Extract the (x, y) coordinate from the center of the cell holding the provided text.  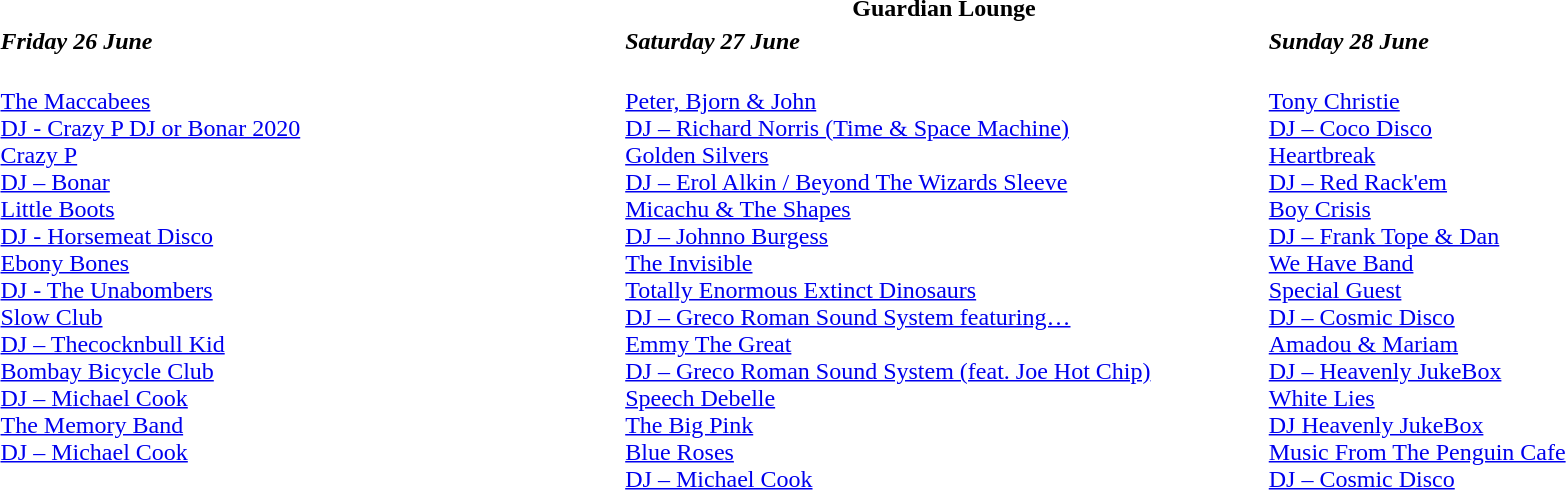
Saturday 27 June (944, 41)
